Determine the (x, y) coordinate at the center of the cell enclosing the given text.  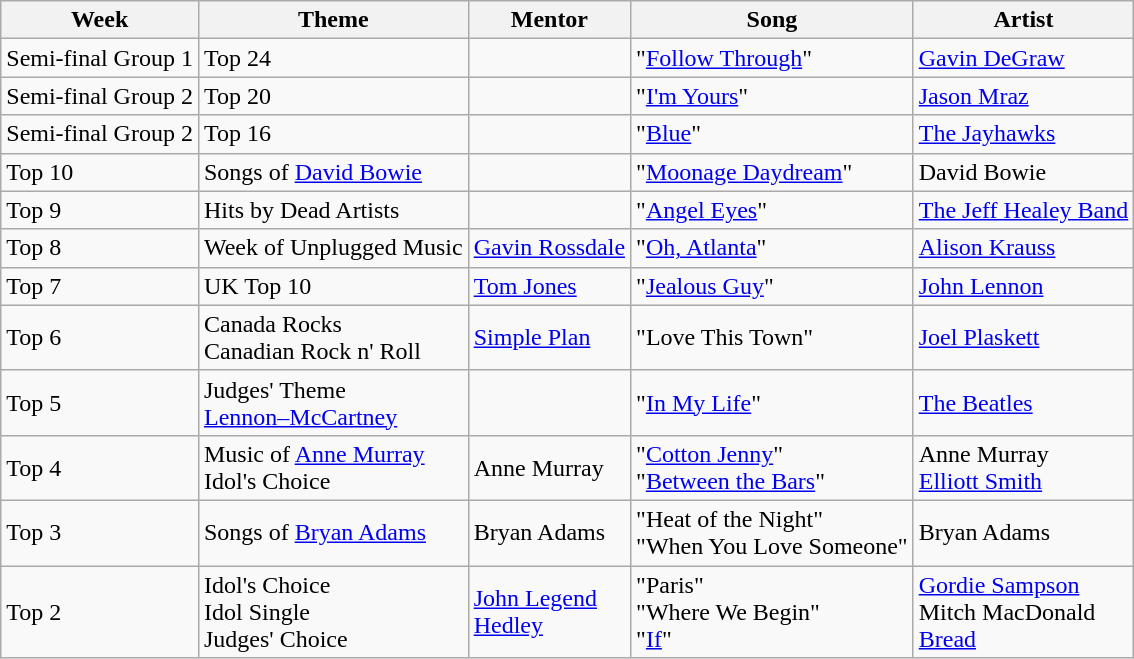
Gavin DeGraw (1024, 58)
Top 24 (333, 58)
Top 2 (100, 612)
David Bowie (1024, 172)
Top 5 (100, 402)
Songs of David Bowie (333, 172)
"Paris""Where We Begin""If" (772, 612)
Idol's ChoiceIdol SingleJudges' Choice (333, 612)
John LegendHedley (549, 612)
"Angel Eyes" (772, 210)
Jason Mraz (1024, 96)
"Cotton Jenny""Between the Bars" (772, 468)
Top 9 (100, 210)
Song (772, 20)
"Follow Through" (772, 58)
Anne MurrayElliott Smith (1024, 468)
"Jealous Guy" (772, 286)
Canada Rocks Canadian Rock n' Roll (333, 338)
Week of Unplugged Music (333, 248)
Joel Plaskett (1024, 338)
Top 3 (100, 532)
Mentor (549, 20)
Top 6 (100, 338)
"Moonage Daydream" (772, 172)
Week (100, 20)
Top 16 (333, 134)
Hits by Dead Artists (333, 210)
Top 7 (100, 286)
"Oh, Atlanta" (772, 248)
Artist (1024, 20)
The Beatles (1024, 402)
Alison Krauss (1024, 248)
Songs of Bryan Adams (333, 532)
The Jeff Healey Band (1024, 210)
Top 10 (100, 172)
Semi-final Group 1 (100, 58)
Top 8 (100, 248)
UK Top 10 (333, 286)
Gavin Rossdale (549, 248)
Music of Anne MurrayIdol's Choice (333, 468)
"I'm Yours" (772, 96)
"In My Life" (772, 402)
Anne Murray (549, 468)
The Jayhawks (1024, 134)
"Love This Town" (772, 338)
Theme (333, 20)
Top 20 (333, 96)
Gordie SampsonMitch MacDonaldBread (1024, 612)
"Heat of the Night""When You Love Someone" (772, 532)
Simple Plan (549, 338)
Top 4 (100, 468)
"Blue" (772, 134)
Judges' ThemeLennon–McCartney (333, 402)
Tom Jones (549, 286)
John Lennon (1024, 286)
